Capture the cell that displays the provided text and extract its (X, Y) central coordinate. 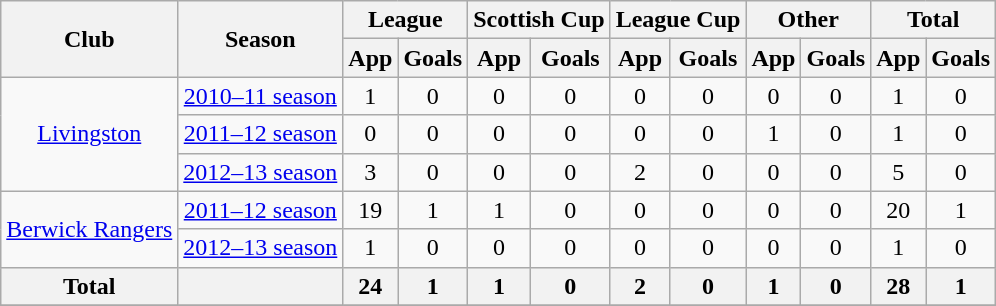
League Cup (678, 20)
20 (898, 210)
Livingston (90, 134)
Club (90, 39)
League (406, 20)
Scottish Cup (539, 20)
19 (370, 210)
24 (370, 286)
5 (898, 172)
Season (260, 39)
28 (898, 286)
3 (370, 172)
2010–11 season (260, 96)
Berwick Rangers (90, 229)
Other (808, 20)
